Scan for the cell matching the given text and deliver its [x, y] coordinate at center. 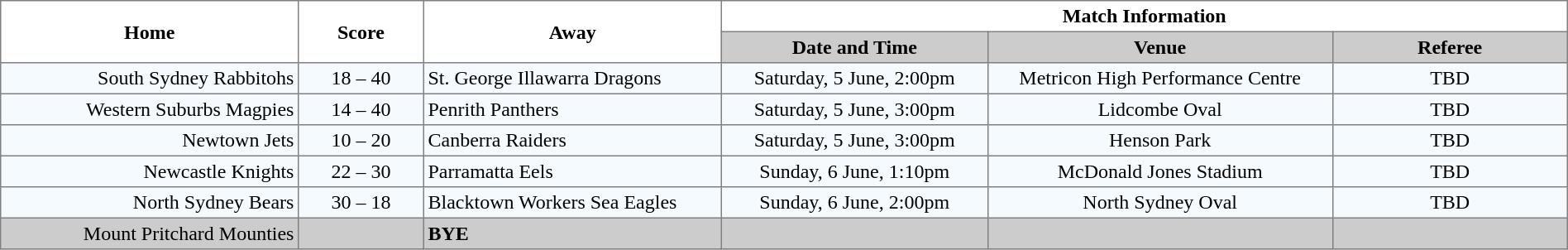
Sunday, 6 June, 2:00pm [854, 203]
10 – 20 [361, 141]
Penrith Panthers [572, 109]
Lidcombe Oval [1159, 109]
Venue [1159, 47]
North Sydney Oval [1159, 203]
McDonald Jones Stadium [1159, 171]
Sunday, 6 June, 1:10pm [854, 171]
South Sydney Rabbitohs [150, 79]
Parramatta Eels [572, 171]
22 – 30 [361, 171]
Newcastle Knights [150, 171]
30 – 18 [361, 203]
Referee [1450, 47]
18 – 40 [361, 79]
Saturday, 5 June, 2:00pm [854, 79]
14 – 40 [361, 109]
Newtown Jets [150, 141]
North Sydney Bears [150, 203]
Mount Pritchard Mounties [150, 233]
Western Suburbs Magpies [150, 109]
Home [150, 31]
St. George Illawarra Dragons [572, 79]
Away [572, 31]
Match Information [1145, 17]
Date and Time [854, 47]
Score [361, 31]
Metricon High Performance Centre [1159, 79]
BYE [572, 233]
Canberra Raiders [572, 141]
Blacktown Workers Sea Eagles [572, 203]
Henson Park [1159, 141]
